Scan for the cell matching the given text and deliver its [x, y] coordinate at center. 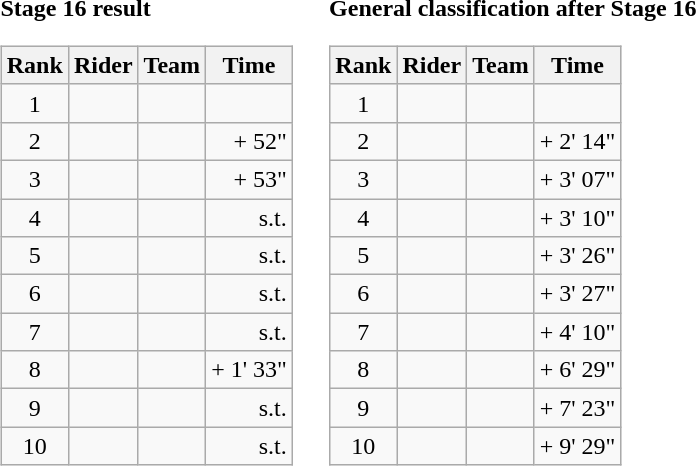
+ 1' 33" [250, 370]
+ 9' 29" [578, 446]
+ 6' 29" [578, 370]
+ 3' 26" [578, 256]
+ 52" [250, 141]
+ 4' 10" [578, 332]
+ 3' 27" [578, 294]
+ 3' 07" [578, 179]
+ 53" [250, 179]
+ 7' 23" [578, 408]
+ 2' 14" [578, 141]
+ 3' 10" [578, 217]
